Return [x, y] of the center of cell containing provided text 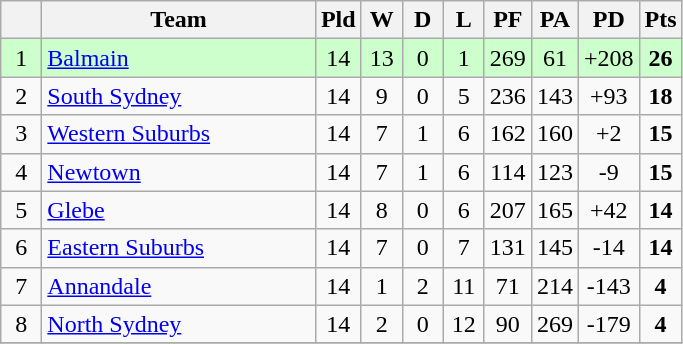
61 [554, 58]
Balmain [179, 58]
South Sydney [179, 96]
+93 [608, 96]
-14 [608, 248]
145 [554, 248]
PD [608, 20]
PA [554, 20]
90 [508, 324]
+2 [608, 134]
11 [464, 286]
Team [179, 20]
71 [508, 286]
123 [554, 172]
Newtown [179, 172]
D [422, 20]
236 [508, 96]
165 [554, 210]
North Sydney [179, 324]
13 [382, 58]
3 [22, 134]
+42 [608, 210]
-9 [608, 172]
-143 [608, 286]
L [464, 20]
207 [508, 210]
143 [554, 96]
Western Suburbs [179, 134]
Glebe [179, 210]
160 [554, 134]
18 [660, 96]
Eastern Suburbs [179, 248]
114 [508, 172]
Pts [660, 20]
214 [554, 286]
-179 [608, 324]
Annandale [179, 286]
12 [464, 324]
W [382, 20]
26 [660, 58]
9 [382, 96]
Pld [338, 20]
162 [508, 134]
PF [508, 20]
131 [508, 248]
+208 [608, 58]
